Output the (x, y) coordinate of the center of the cell containing the given text.  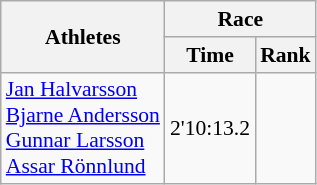
Time (210, 55)
2'10:13.2 (210, 128)
Rank (286, 55)
Jan HalvarssonBjarne AnderssonGunnar LarssonAssar Rönnlund (83, 128)
Athletes (83, 36)
Race (240, 19)
